Detect which cell encompasses the target text, then output its [X, Y] center coordinate. 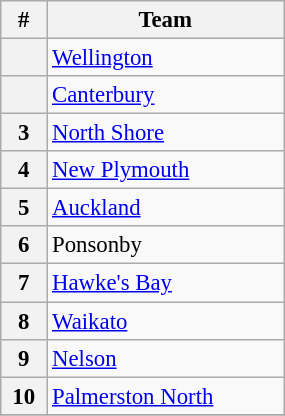
North Shore [166, 133]
7 [24, 283]
Hawke's Bay [166, 283]
Ponsonby [166, 245]
3 [24, 133]
4 [24, 170]
Waikato [166, 321]
Nelson [166, 358]
Palmerston North [166, 396]
6 [24, 245]
# [24, 20]
10 [24, 396]
Team [166, 20]
5 [24, 208]
8 [24, 321]
Canterbury [166, 95]
9 [24, 358]
Wellington [166, 58]
New Plymouth [166, 170]
Auckland [166, 208]
